Pinpoint the cell where the given text exists, returning its (x, y) midpoint coordinate. 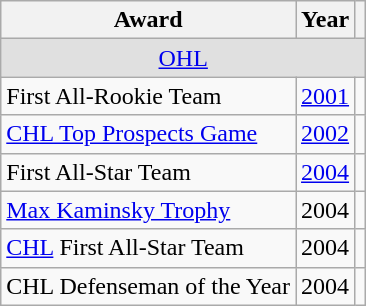
CHL Defenseman of the Year (148, 286)
First All-Star Team (148, 172)
First All-Rookie Team (148, 96)
CHL First All-Star Team (148, 248)
2002 (326, 134)
OHL (184, 58)
2001 (326, 96)
Year (326, 20)
CHL Top Prospects Game (148, 134)
Award (148, 20)
Max Kaminsky Trophy (148, 210)
